For the text-containing cell, return its midpoint in [x, y] coordinate format. 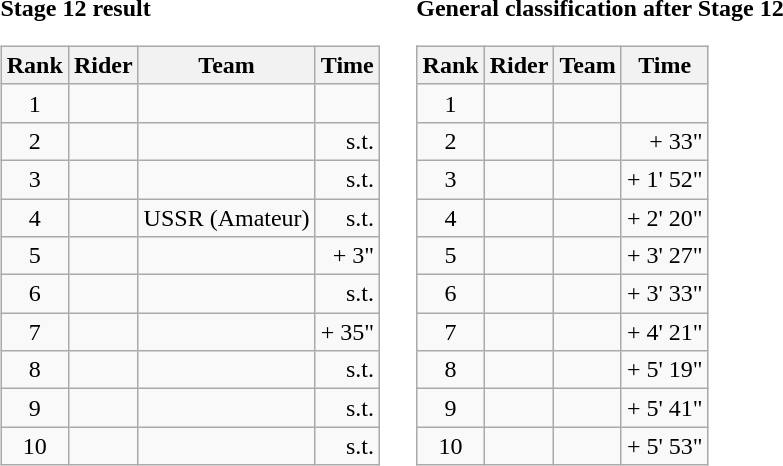
+ 4' 21" [664, 332]
+ 5' 19" [664, 370]
+ 5' 41" [664, 408]
+ 3' 33" [664, 294]
+ 1' 52" [664, 179]
+ 33" [664, 141]
+ 35" [347, 332]
+ 2' 20" [664, 217]
+ 5' 53" [664, 446]
+ 3" [347, 256]
USSR (Amateur) [226, 217]
+ 3' 27" [664, 256]
